Return (X, Y) of the center of cell containing provided text 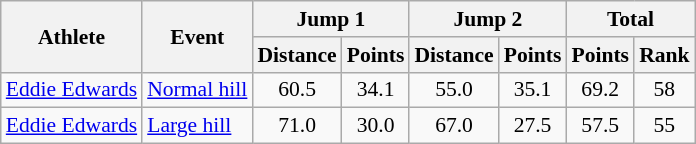
58 (664, 90)
Normal hill (197, 90)
69.2 (600, 90)
30.0 (376, 126)
55 (664, 126)
Jump 2 (488, 19)
Total (630, 19)
35.1 (533, 90)
57.5 (600, 126)
34.1 (376, 90)
67.0 (454, 126)
Athlete (72, 36)
Large hill (197, 126)
71.0 (296, 126)
27.5 (533, 126)
Rank (664, 55)
Event (197, 36)
60.5 (296, 90)
55.0 (454, 90)
Jump 1 (330, 19)
